Find where the given text appears and provide that cell's center as (x, y) coordinate. 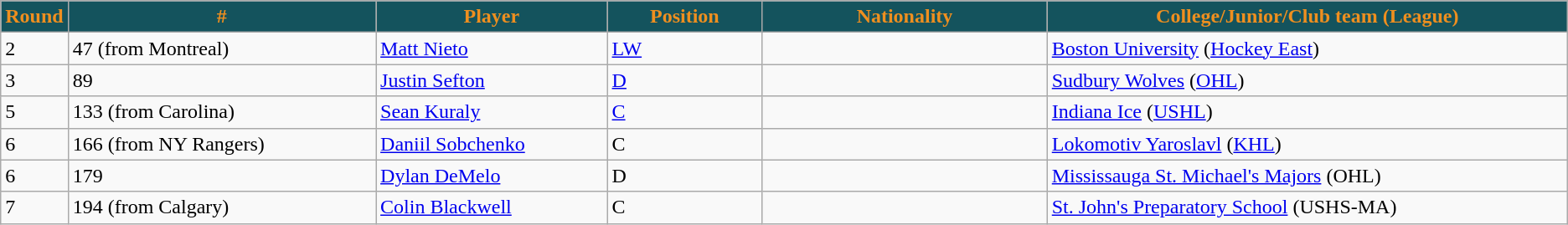
166 (from NY Rangers) (221, 144)
Nationality (905, 17)
Matt Nieto (492, 49)
LW (685, 49)
Mississauga St. Michael's Majors (OHL) (1307, 176)
Sudbury Wolves (OHL) (1307, 80)
179 (221, 176)
Round (34, 17)
Sean Kuraly (492, 112)
194 (from Calgary) (221, 207)
2 (34, 49)
Justin Sefton (492, 80)
Lokomotiv Yaroslavl (KHL) (1307, 144)
5 (34, 112)
Indiana Ice (USHL) (1307, 112)
Boston University (Hockey East) (1307, 49)
# (221, 17)
Daniil Sobchenko (492, 144)
Position (685, 17)
Colin Blackwell (492, 207)
133 (from Carolina) (221, 112)
College/Junior/Club team (League) (1307, 17)
7 (34, 207)
89 (221, 80)
47 (from Montreal) (221, 49)
Dylan DeMelo (492, 176)
3 (34, 80)
St. John's Preparatory School (USHS-MA) (1307, 207)
Player (492, 17)
